Locate the cell with the specified text and output its (x, y) center coordinate. 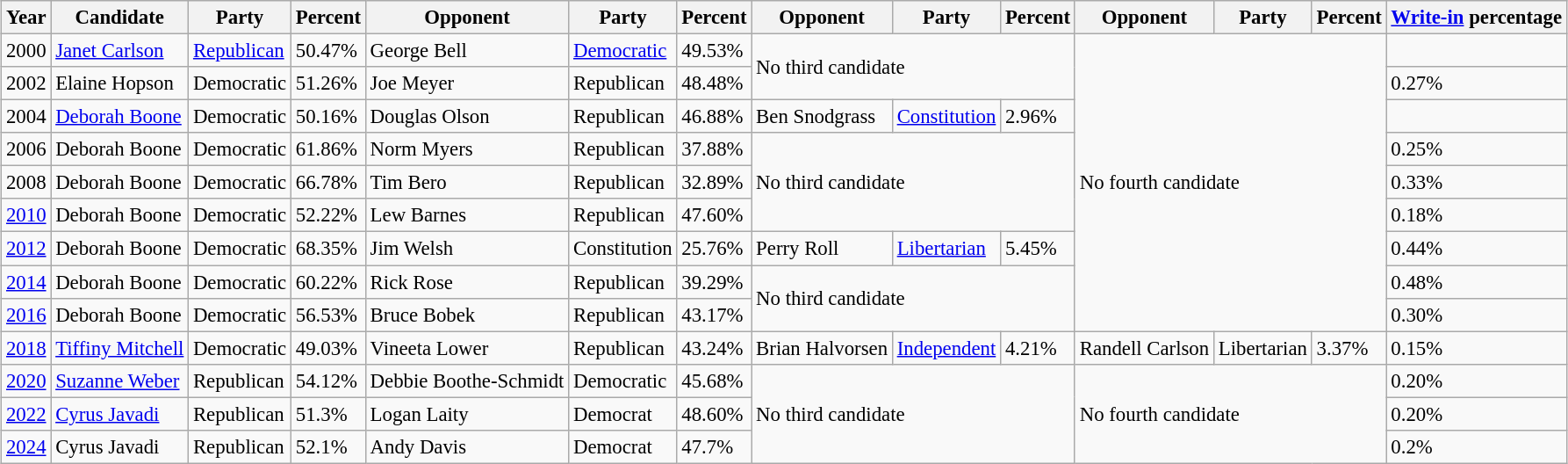
0.15% (1477, 348)
Brian Halvorsen (822, 348)
0.27% (1477, 83)
2022 (26, 414)
Elaine Hopson (119, 83)
George Bell (467, 50)
Logan Laity (467, 414)
Norm Myers (467, 149)
Bruce Bobek (467, 315)
39.29% (715, 282)
2014 (26, 282)
2018 (26, 348)
47.7% (715, 446)
Year (26, 18)
5.45% (1038, 249)
0.18% (1477, 215)
2002 (26, 83)
0.25% (1477, 149)
48.60% (715, 414)
51.3% (328, 414)
52.1% (328, 446)
43.24% (715, 348)
Ben Snodgrass (822, 117)
Rick Rose (467, 282)
Tiffiny Mitchell (119, 348)
0.30% (1477, 315)
56.53% (328, 315)
Candidate (119, 18)
68.35% (328, 249)
4.21% (1038, 348)
2008 (26, 183)
2016 (26, 315)
2020 (26, 381)
25.76% (715, 249)
Randell Carlson (1144, 348)
2000 (26, 50)
Perry Roll (822, 249)
66.78% (328, 183)
43.17% (715, 315)
2004 (26, 117)
3.37% (1349, 348)
2006 (26, 149)
49.53% (715, 50)
Andy Davis (467, 446)
37.88% (715, 149)
46.88% (715, 117)
Joe Meyer (467, 83)
0.48% (1477, 282)
60.22% (328, 282)
48.48% (715, 83)
Debbie Boothe-Schmidt (467, 381)
50.47% (328, 50)
Tim Bero (467, 183)
52.22% (328, 215)
0.2% (1477, 446)
Vineeta Lower (467, 348)
Jim Welsh (467, 249)
2024 (26, 446)
Suzanne Weber (119, 381)
Write-in percentage (1477, 18)
50.16% (328, 117)
61.86% (328, 149)
2010 (26, 215)
Janet Carlson (119, 50)
0.33% (1477, 183)
32.89% (715, 183)
Douglas Olson (467, 117)
Lew Barnes (467, 215)
49.03% (328, 348)
2.96% (1038, 117)
2012 (26, 249)
47.60% (715, 215)
45.68% (715, 381)
0.44% (1477, 249)
54.12% (328, 381)
Independent (946, 348)
51.26% (328, 83)
